Provide the (X, Y) coordinate of the cell's center where the given text is located.  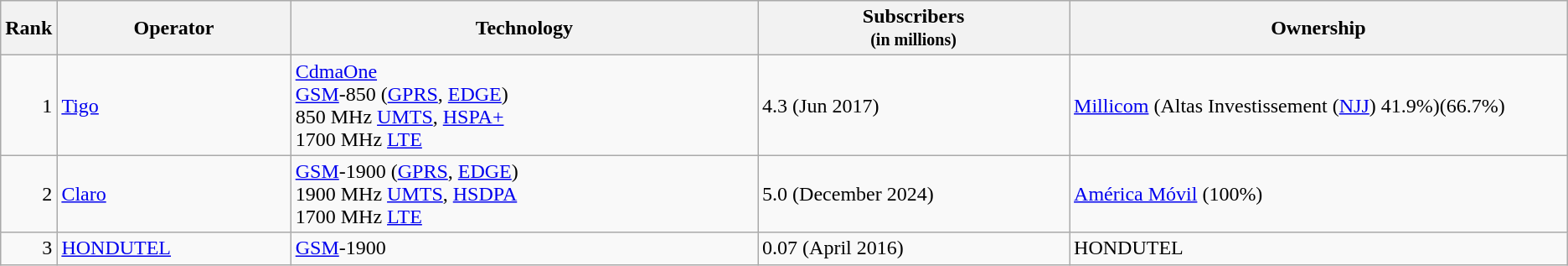
GSM-1900 (524, 248)
0.07 (April 2016) (914, 248)
Operator (174, 29)
GSM-1900 (GPRS, EDGE)1900 MHz UMTS, HSDPA1700 MHz LTE (524, 194)
2 (28, 194)
Claro (174, 194)
Ownership (1318, 29)
4.3 (Jun 2017) (914, 106)
Rank (28, 29)
3 (28, 248)
Millicom (Altas Investissement (NJJ) 41.9%)(66.7%) (1318, 106)
América Móvil (100%) (1318, 194)
1 (28, 106)
Technology (524, 29)
Subscribers(in millions) (914, 29)
5.0 (December 2024) (914, 194)
CdmaOneGSM-850 (GPRS, EDGE)850 MHz UMTS, HSPA+1700 MHz LTE (524, 106)
Tigo (174, 106)
